Pinpoint the cell where the given text exists, returning its (x, y) midpoint coordinate. 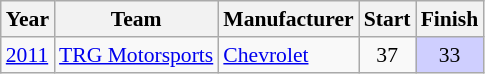
37 (388, 55)
Start (388, 19)
Finish (450, 19)
33 (450, 55)
TRG Motorsports (136, 55)
Team (136, 19)
Year (28, 19)
2011 (28, 55)
Chevrolet (288, 55)
Manufacturer (288, 19)
